Find where the given text appears and provide that cell's center as [X, Y] coordinate. 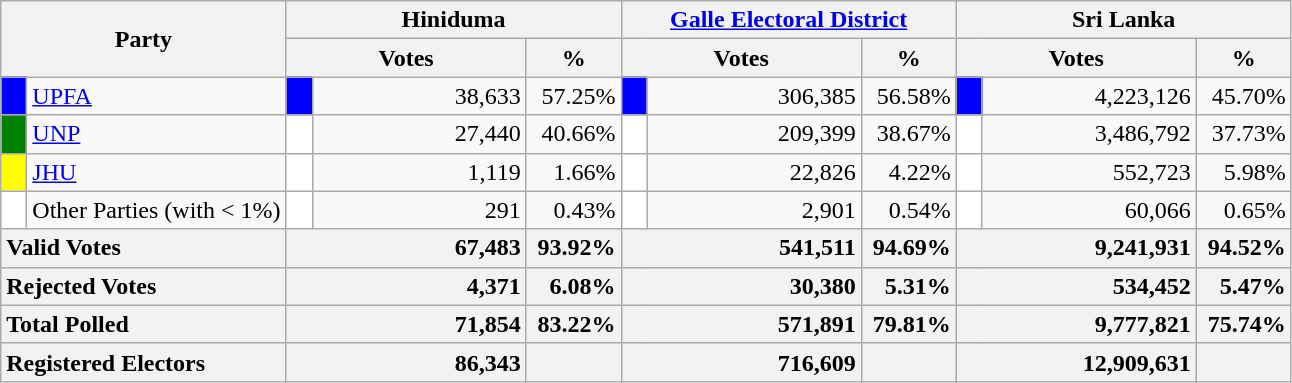
Party [144, 39]
83.22% [574, 324]
Rejected Votes [144, 286]
Hiniduma [454, 20]
9,777,821 [1076, 324]
38,633 [419, 96]
209,399 [754, 134]
291 [419, 210]
1,119 [419, 172]
UPFA [156, 96]
79.81% [908, 324]
67,483 [406, 248]
27,440 [419, 134]
2,901 [754, 210]
40.66% [574, 134]
4,371 [406, 286]
Total Polled [144, 324]
3,486,792 [1089, 134]
4,223,126 [1089, 96]
0.65% [1244, 210]
75.74% [1244, 324]
306,385 [754, 96]
30,380 [741, 286]
94.52% [1244, 248]
56.58% [908, 96]
JHU [156, 172]
86,343 [406, 362]
37.73% [1244, 134]
12,909,631 [1076, 362]
UNP [156, 134]
Galle Electoral District [788, 20]
71,854 [406, 324]
5.47% [1244, 286]
0.54% [908, 210]
38.67% [908, 134]
Sri Lanka [1124, 20]
Registered Electors [144, 362]
0.43% [574, 210]
60,066 [1089, 210]
Valid Votes [144, 248]
5.98% [1244, 172]
45.70% [1244, 96]
94.69% [908, 248]
93.92% [574, 248]
534,452 [1076, 286]
6.08% [574, 286]
57.25% [574, 96]
22,826 [754, 172]
1.66% [574, 172]
541,511 [741, 248]
Other Parties (with < 1%) [156, 210]
4.22% [908, 172]
552,723 [1089, 172]
571,891 [741, 324]
9,241,931 [1076, 248]
716,609 [741, 362]
5.31% [908, 286]
